Identify which cell holds the provided text, then report its [X, Y] central coordinate. 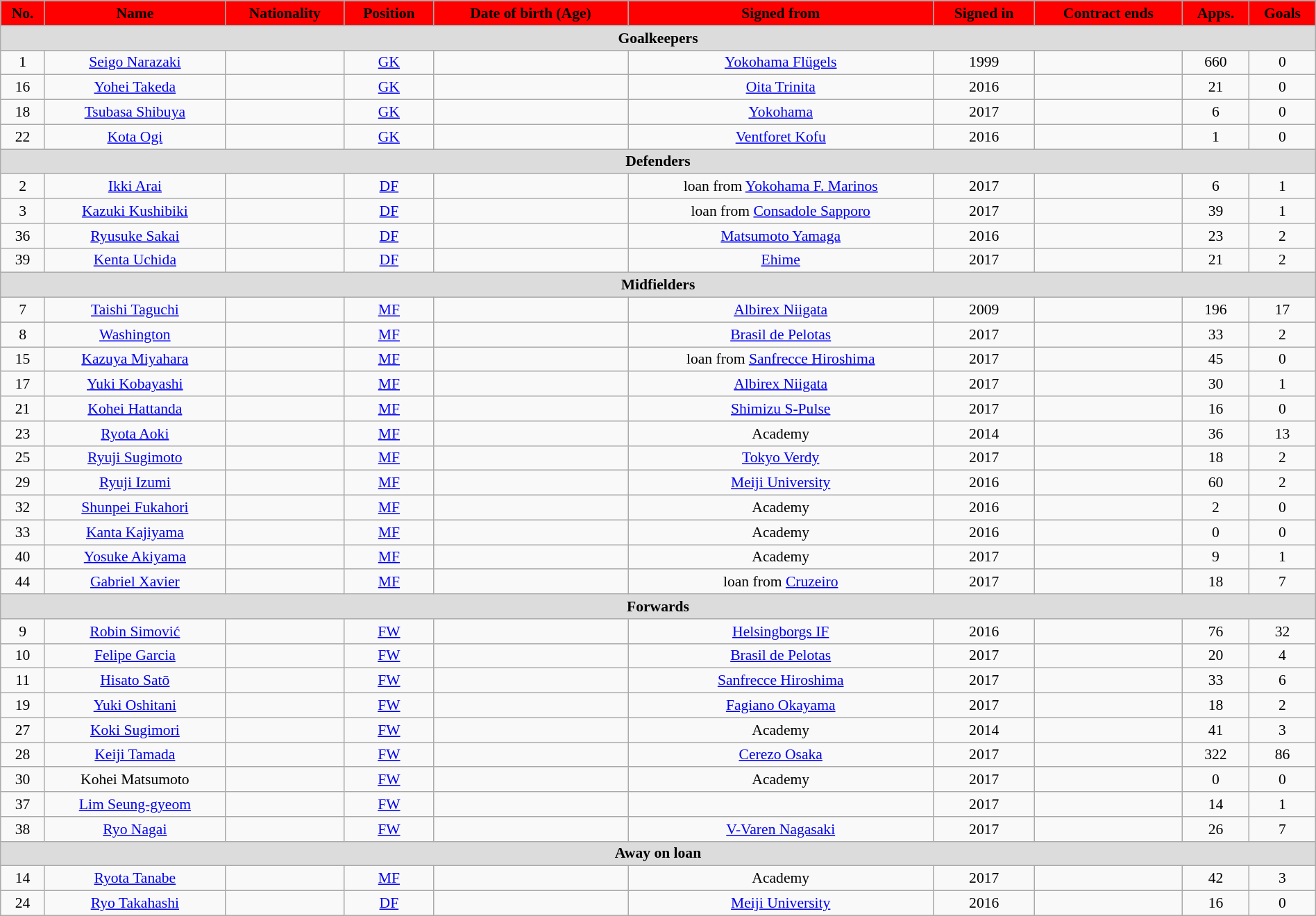
24 [23, 904]
Kohei Hattanda [135, 409]
2009 [984, 310]
Robin Simović [135, 631]
Forwards [658, 607]
10 [23, 656]
13 [1283, 434]
loan from Consadole Sapporo [781, 211]
Contract ends [1108, 13]
Sanfrecce Hiroshima [781, 681]
Felipe Garcia [135, 656]
76 [1215, 631]
Ryota Aoki [135, 434]
Ikki Arai [135, 187]
No. [23, 13]
Away on loan [658, 854]
15 [23, 359]
loan from Sanfrecce Hiroshima [781, 359]
26 [1215, 829]
4 [1283, 656]
44 [23, 582]
40 [23, 557]
Nationality [285, 13]
Kazuya Miyahara [135, 359]
25 [23, 458]
Ryo Takahashi [135, 904]
Apps. [1215, 13]
Yokohama [781, 112]
loan from Cruzeiro [781, 582]
V-Varen Nagasaki [781, 829]
Tsubasa Shibuya [135, 112]
Kohei Matsumoto [135, 780]
Ryuji Izumi [135, 483]
Ryuji Sugimoto [135, 458]
Ventforet Kofu [781, 137]
29 [23, 483]
20 [1215, 656]
42 [1215, 879]
27 [23, 730]
Ehime [781, 260]
Date of birth (Age) [530, 13]
Keiji Tamada [135, 755]
Oita Trinita [781, 87]
322 [1215, 755]
Tokyo Verdy [781, 458]
Hisato Satō [135, 681]
Matsumoto Yamaga [781, 236]
Yuki Kobayashi [135, 384]
Ryota Tanabe [135, 879]
Taishi Taguchi [135, 310]
Midfielders [658, 285]
11 [23, 681]
Yohei Takeda [135, 87]
Ryusuke Sakai [135, 236]
Lim Seung-gyeom [135, 804]
41 [1215, 730]
196 [1215, 310]
Kota Ogi [135, 137]
22 [23, 137]
45 [1215, 359]
Yokohama Flügels [781, 62]
37 [23, 804]
8 [23, 334]
38 [23, 829]
Koki Sugimori [135, 730]
Gabriel Xavier [135, 582]
Defenders [658, 162]
Fagiano Okayama [781, 706]
Helsingborgs IF [781, 631]
660 [1215, 62]
Kazuki Kushibiki [135, 211]
Shimizu S-Pulse [781, 409]
Signed from [781, 13]
Position [389, 13]
Yosuke Akiyama [135, 557]
Ryo Nagai [135, 829]
Washington [135, 334]
Name [135, 13]
60 [1215, 483]
Seigo Narazaki [135, 62]
Cerezo Osaka [781, 755]
Signed in [984, 13]
Shunpei Fukahori [135, 508]
19 [23, 706]
28 [23, 755]
Goals [1283, 13]
Yuki Oshitani [135, 706]
Kanta Kajiyama [135, 532]
Kenta Uchida [135, 260]
86 [1283, 755]
loan from Yokohama F. Marinos [781, 187]
Goalkeepers [658, 38]
1999 [984, 62]
